Provide the [X, Y] coordinate of the cell's center where the given text is located.  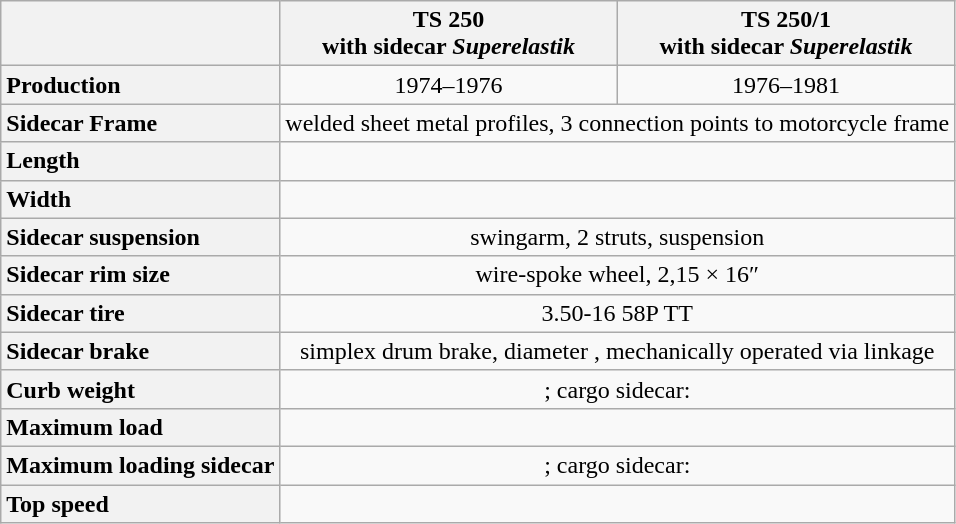
1974–1976 [448, 85]
Curb weight [140, 389]
Top speed [140, 503]
wire-spoke wheel, 2,15 × 16″ [618, 275]
Sidecar suspension [140, 237]
simplex drum brake, diameter , mechanically operated via linkage [618, 351]
Length [140, 161]
TS 250/1with sidecar Superelastik [786, 34]
Sidecar rim size [140, 275]
3.50-16 58P TT [618, 313]
Width [140, 199]
swingarm, 2 struts, suspension [618, 237]
Maximum load [140, 427]
Maximum loading sidecar [140, 465]
TS 250with sidecar Superelastik [448, 34]
Sidecar brake [140, 351]
1976–1981 [786, 85]
Sidecar tire [140, 313]
welded sheet metal profiles, 3 connection points to motorcycle frame [618, 123]
Sidecar Frame [140, 123]
Production [140, 85]
